Extract the [x, y] coordinate from the center of the cell holding the provided text.  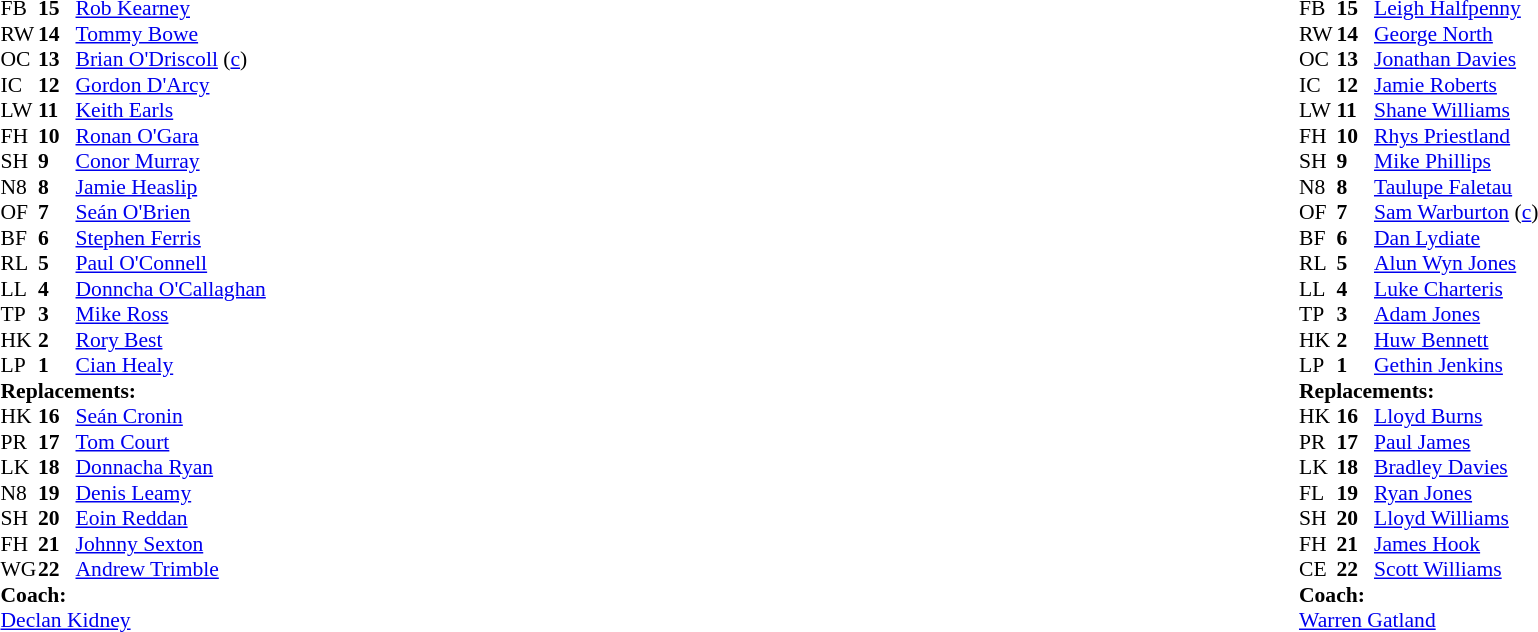
Jamie Heaslip [171, 187]
Coach: [132, 595]
Donnacha Ryan [171, 467]
Rory Best [171, 340]
Cian Healy [171, 365]
Brian O'Driscoll (c) [171, 59]
Conor Murray [171, 161]
Gordon D'Arcy [171, 85]
Donncha O'Callaghan [171, 289]
Seán Cronin [171, 417]
Mike Ross [171, 315]
Keith Earls [171, 111]
WG [19, 569]
Tom Court [171, 442]
Tommy Bowe [171, 34]
Johnny Sexton [171, 544]
Replacements: [132, 391]
Denis Leamy [171, 493]
Seán O'Brien [171, 213]
Andrew Trimble [171, 569]
Paul O'Connell [171, 263]
Stephen Ferris [171, 238]
CE [1318, 569]
Ronan O'Gara [171, 136]
Eoin Reddan [171, 519]
FL [1318, 493]
